Return (X, Y) of the center of cell containing provided text 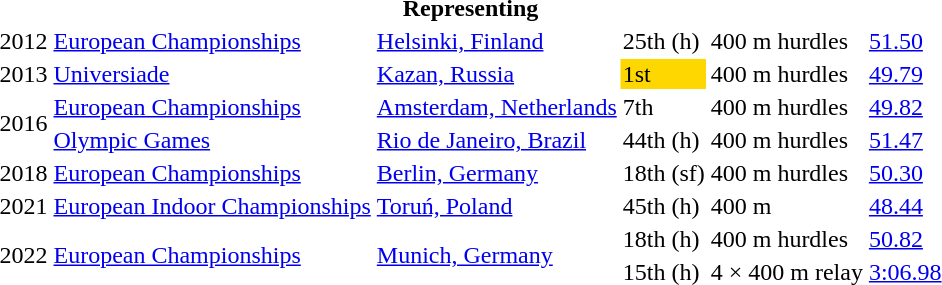
1st (664, 74)
Toruń, Poland (496, 206)
25th (h) (664, 41)
Rio de Janeiro, Brazil (496, 140)
44th (h) (664, 140)
Berlin, Germany (496, 173)
Kazan, Russia (496, 74)
Helsinki, Finland (496, 41)
Amsterdam, Netherlands (496, 107)
18th (sf) (664, 173)
45th (h) (664, 206)
European Indoor Championships (212, 206)
Universiade (212, 74)
Olympic Games (212, 140)
400 m (786, 206)
18th (h) (664, 239)
7th (664, 107)
